Capture the cell that displays the provided text and extract its [X, Y] central coordinate. 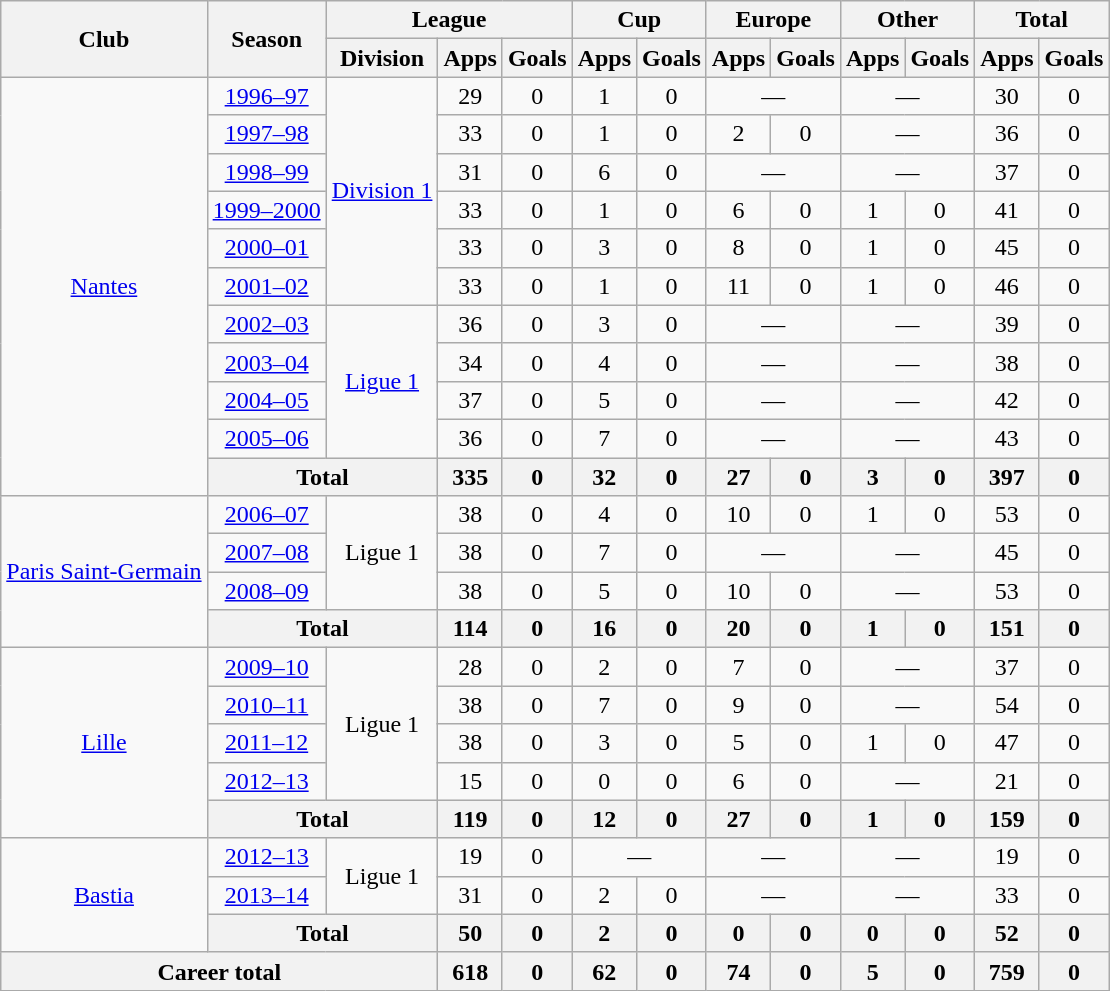
335 [470, 477]
12 [604, 819]
32 [604, 477]
2001–02 [266, 286]
43 [1007, 438]
29 [470, 96]
151 [1007, 629]
Europe [773, 20]
1996–97 [266, 96]
28 [470, 667]
21 [1007, 781]
2007–08 [266, 553]
Nantes [104, 286]
1998–99 [266, 172]
2002–03 [266, 324]
119 [470, 819]
2003–04 [266, 362]
8 [738, 248]
41 [1007, 210]
42 [1007, 400]
2006–07 [266, 515]
52 [1007, 933]
16 [604, 629]
47 [1007, 743]
Lille [104, 743]
2011–12 [266, 743]
2009–10 [266, 667]
2005–06 [266, 438]
Bastia [104, 895]
759 [1007, 971]
9 [738, 705]
Cup [639, 20]
159 [1007, 819]
15 [470, 781]
Season [266, 39]
34 [470, 362]
11 [738, 286]
Paris Saint-Germain [104, 572]
Career total [220, 971]
Division [382, 58]
1999–2000 [266, 210]
397 [1007, 477]
30 [1007, 96]
2008–09 [266, 591]
46 [1007, 286]
54 [1007, 705]
39 [1007, 324]
1997–98 [266, 134]
618 [470, 971]
114 [470, 629]
Other [907, 20]
50 [470, 933]
Club [104, 39]
2013–14 [266, 895]
2010–11 [266, 705]
74 [738, 971]
2004–05 [266, 400]
62 [604, 971]
20 [738, 629]
League [449, 20]
2000–01 [266, 248]
Division 1 [382, 191]
